Return (x, y) of the center of cell containing provided text 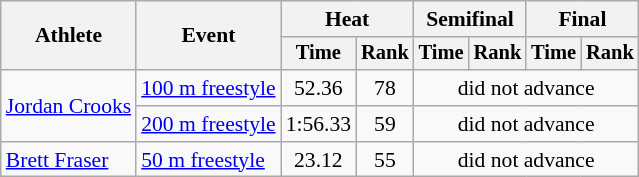
200 m freestyle (208, 124)
59 (385, 124)
Final (582, 19)
Athlete (68, 36)
100 m freestyle (208, 88)
Semifinal (470, 19)
1:56.33 (318, 124)
78 (385, 88)
Heat (348, 19)
Event (208, 36)
52.36 (318, 88)
Jordan Crooks (68, 106)
